Provide the [x, y] coordinate of the cell's center where the given text is located.  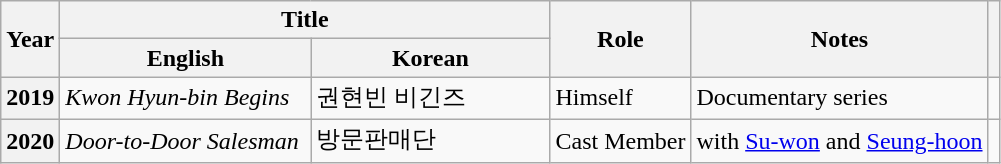
Korean [430, 58]
Notes [840, 39]
with Su-won and Seung-hoon [840, 140]
권현빈 비긴즈 [430, 98]
Year [30, 39]
방문판매단 [430, 140]
2019 [30, 98]
Himself [620, 98]
Kwon Hyun-bin Begins [186, 98]
Title [305, 20]
Door-to-Door Salesman [186, 140]
Cast Member [620, 140]
2020 [30, 140]
Documentary series [840, 98]
Role [620, 39]
English [186, 58]
